From the cell containing the given text, extract its center point as [x, y] coordinate. 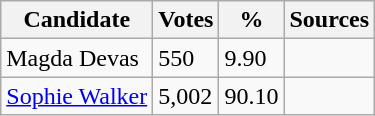
% [252, 20]
Candidate [77, 20]
5,002 [186, 96]
Magda Devas [77, 58]
Sophie Walker [77, 96]
Sources [330, 20]
9.90 [252, 58]
550 [186, 58]
Votes [186, 20]
90.10 [252, 96]
